Output the (x, y) coordinate of the center of the cell containing the given text.  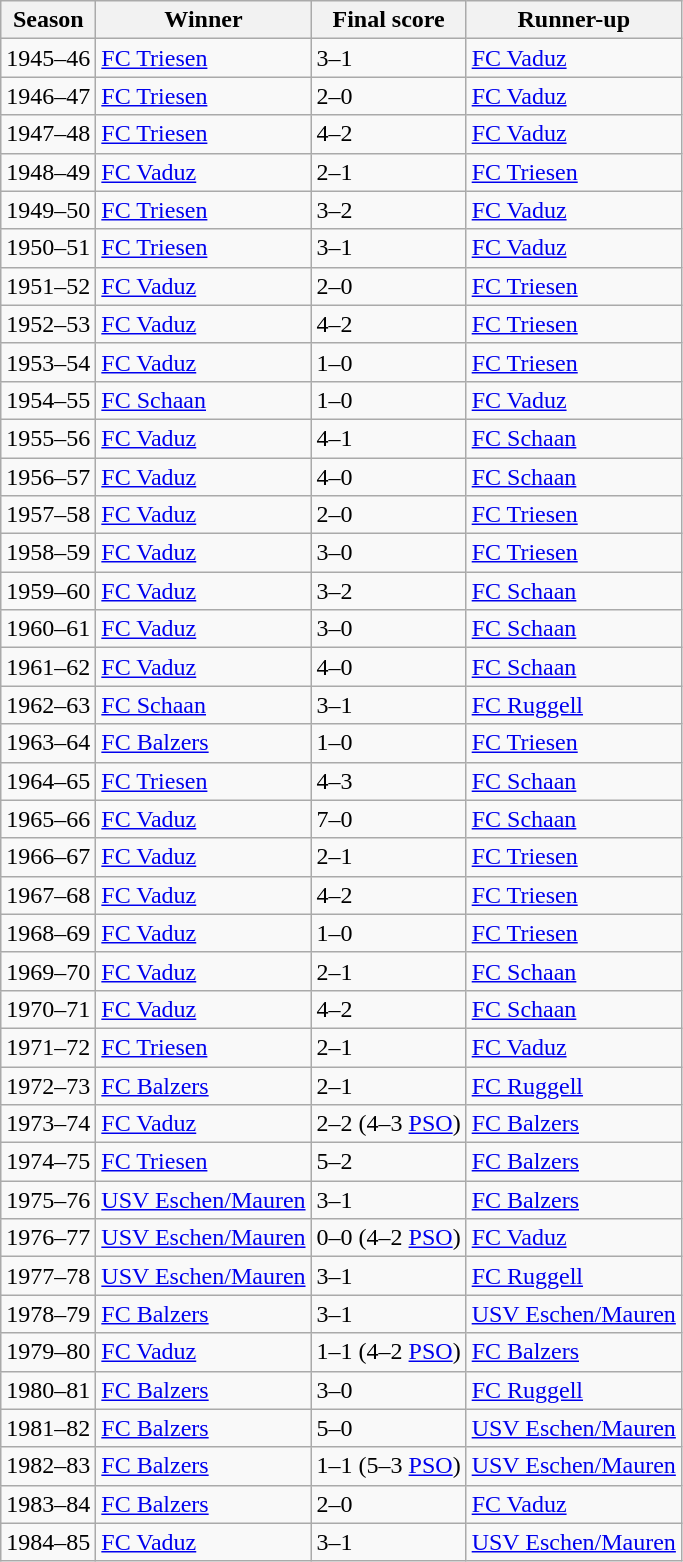
1979–80 (48, 1352)
1956–57 (48, 477)
1977–78 (48, 1276)
1966–67 (48, 857)
5–2 (388, 1162)
1948–49 (48, 172)
2–2 (4–3 PSO) (388, 1124)
4–1 (388, 438)
1961–62 (48, 667)
1945–46 (48, 58)
7–0 (388, 819)
1974–75 (48, 1162)
1960–61 (48, 629)
4–3 (388, 781)
1946–47 (48, 96)
1971–72 (48, 1047)
1976–77 (48, 1238)
1968–69 (48, 933)
1954–55 (48, 400)
1958–59 (48, 553)
1984–85 (48, 1542)
1–1 (5–3 PSO) (388, 1466)
1962–63 (48, 705)
1972–73 (48, 1085)
1964–65 (48, 781)
1978–79 (48, 1314)
1982–83 (48, 1466)
1949–50 (48, 210)
Season (48, 20)
1952–53 (48, 324)
1983–84 (48, 1504)
1963–64 (48, 743)
1953–54 (48, 362)
1951–52 (48, 286)
1981–82 (48, 1428)
0–0 (4–2 PSO) (388, 1238)
1965–66 (48, 819)
Runner-up (574, 20)
5–0 (388, 1428)
Winner (204, 20)
1–1 (4–2 PSO) (388, 1352)
1959–60 (48, 591)
1980–81 (48, 1390)
1973–74 (48, 1124)
1970–71 (48, 1009)
Final score (388, 20)
1957–58 (48, 515)
1967–68 (48, 895)
1947–48 (48, 134)
1955–56 (48, 438)
1950–51 (48, 248)
1969–70 (48, 971)
1975–76 (48, 1200)
